Return the [X, Y] coordinate for the center point of the cell that contains the specified text.  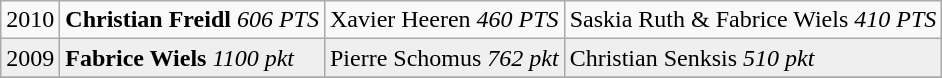
Saskia Ruth & Fabrice Wiels 410 PTS [753, 20]
Christian Freidl 606 PTS [192, 20]
Christian Senksis 510 pkt [753, 58]
Fabrice Wiels 1100 pkt [192, 58]
2009 [30, 58]
Xavier Heeren 460 PTS [444, 20]
2010 [30, 20]
Pierre Schomus 762 pkt [444, 58]
